Search for the cell housing the specified text and yield its [x, y] center coordinate. 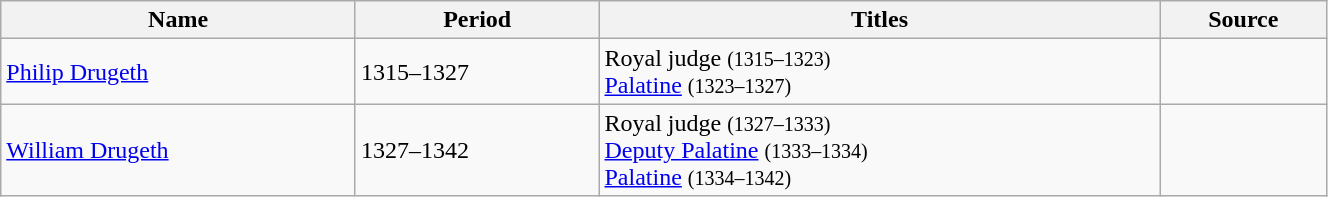
1315–1327 [477, 72]
Philip Drugeth [178, 72]
Royal judge (1327–1333)Deputy Palatine (1333–1334)Palatine (1334–1342) [880, 150]
Source [1243, 20]
Period [477, 20]
Name [178, 20]
1327–1342 [477, 150]
Royal judge (1315–1323)Palatine (1323–1327) [880, 72]
William Drugeth [178, 150]
Titles [880, 20]
